For the text-containing cell, return its midpoint in (x, y) coordinate format. 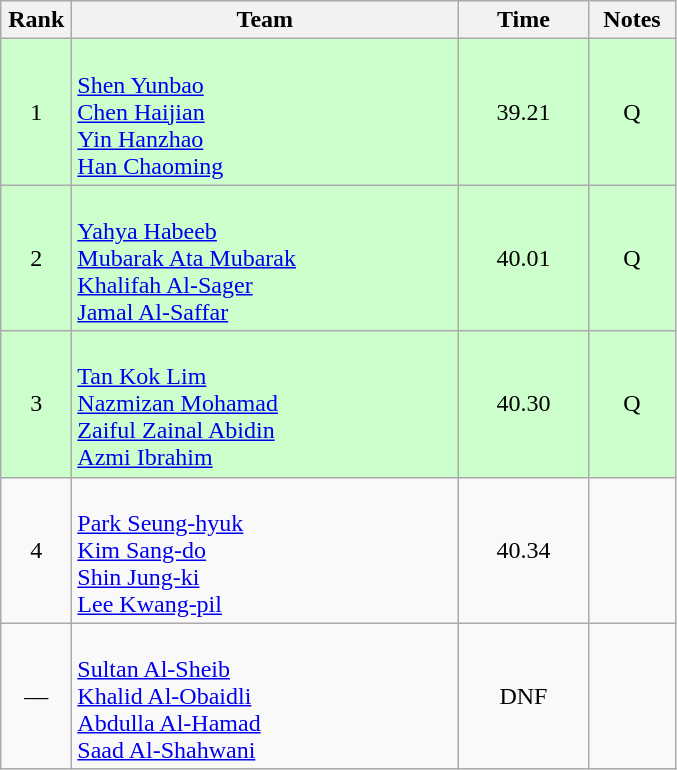
40.01 (524, 258)
Team (265, 20)
Notes (632, 20)
Tan Kok LimNazmizan MohamadZaiful Zainal AbidinAzmi Ibrahim (265, 404)
Yahya HabeebMubarak Ata MubarakKhalifah Al-SagerJamal Al-Saffar (265, 258)
Time (524, 20)
3 (36, 404)
Sultan Al-SheibKhalid Al-ObaidliAbdulla Al-HamadSaad Al-Shahwani (265, 696)
40.34 (524, 550)
DNF (524, 696)
1 (36, 112)
40.30 (524, 404)
— (36, 696)
2 (36, 258)
4 (36, 550)
Rank (36, 20)
39.21 (524, 112)
Park Seung-hyukKim Sang-doShin Jung-kiLee Kwang-pil (265, 550)
Shen YunbaoChen HaijianYin HanzhaoHan Chaoming (265, 112)
